Capture the cell that displays the provided text and extract its [X, Y] central coordinate. 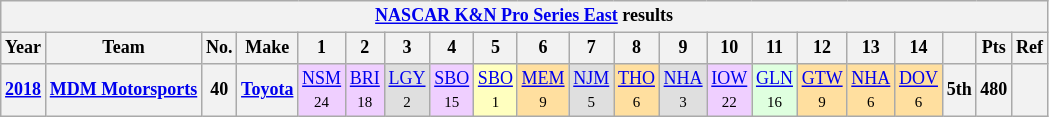
GLN16 [775, 90]
No. [220, 48]
NHA6 [871, 90]
Ref [1030, 48]
2018 [24, 90]
GTW9 [822, 90]
Year [24, 48]
Team [123, 48]
MDM Motorsports [123, 90]
8 [637, 48]
9 [683, 48]
IOW22 [730, 90]
THO6 [637, 90]
11 [775, 48]
Pts [994, 48]
6 [543, 48]
7 [592, 48]
5 [496, 48]
1 [322, 48]
SBO1 [496, 90]
DOV6 [919, 90]
MEM9 [543, 90]
LGY2 [407, 90]
40 [220, 90]
NHA3 [683, 90]
2 [364, 48]
NJM5 [592, 90]
Make [268, 48]
14 [919, 48]
4 [452, 48]
10 [730, 48]
480 [994, 90]
NSM24 [322, 90]
SBO15 [452, 90]
13 [871, 48]
12 [822, 48]
BRI18 [364, 90]
3 [407, 48]
NASCAR K&N Pro Series East results [524, 16]
5th [959, 90]
Toyota [268, 90]
